Scan for the cell matching the given text and deliver its [X, Y] coordinate at center. 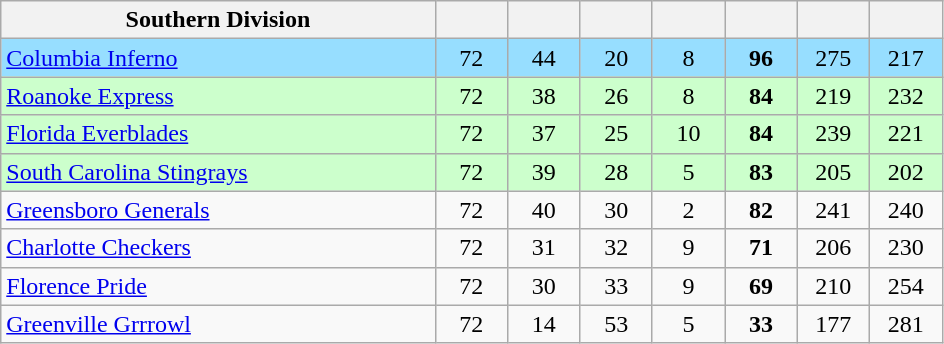
96 [761, 58]
210 [833, 286]
254 [906, 286]
177 [833, 324]
202 [906, 172]
40 [544, 210]
69 [761, 286]
Greensboro Generals [218, 210]
219 [833, 96]
31 [544, 248]
240 [906, 210]
275 [833, 58]
32 [616, 248]
Southern Division [218, 20]
39 [544, 172]
26 [616, 96]
South Carolina Stingrays [218, 172]
20 [616, 58]
Florence Pride [218, 286]
239 [833, 134]
205 [833, 172]
Florida Everblades [218, 134]
83 [761, 172]
71 [761, 248]
Columbia Inferno [218, 58]
241 [833, 210]
25 [616, 134]
206 [833, 248]
232 [906, 96]
82 [761, 210]
10 [688, 134]
38 [544, 96]
217 [906, 58]
37 [544, 134]
28 [616, 172]
281 [906, 324]
Roanoke Express [218, 96]
230 [906, 248]
Charlotte Checkers [218, 248]
44 [544, 58]
Greenville Grrrowl [218, 324]
14 [544, 324]
2 [688, 210]
53 [616, 324]
221 [906, 134]
